Locate the cell with the specified text and output its [x, y] center coordinate. 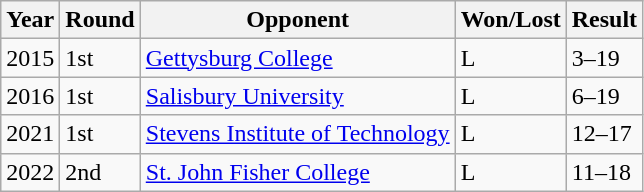
Won/Lost [510, 20]
Stevens Institute of Technology [298, 134]
11–18 [604, 172]
Year [30, 20]
12–17 [604, 134]
Round [100, 20]
Result [604, 20]
6–19 [604, 96]
Salisbury University [298, 96]
2021 [30, 134]
2016 [30, 96]
Opponent [298, 20]
2015 [30, 58]
St. John Fisher College [298, 172]
3–19 [604, 58]
2nd [100, 172]
Gettysburg College [298, 58]
2022 [30, 172]
